Capture the cell that displays the provided text and extract its (x, y) central coordinate. 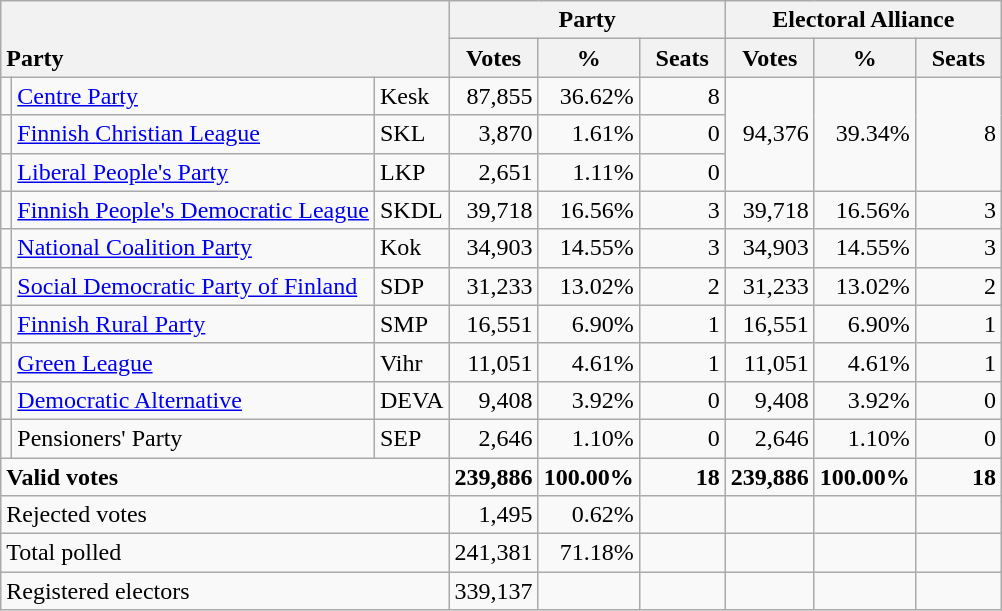
Finnish People's Democratic League (194, 210)
3,870 (494, 134)
SKL (412, 134)
241,381 (494, 553)
94,376 (770, 134)
Democratic Alternative (194, 400)
Kok (412, 248)
SDP (412, 286)
2,651 (494, 172)
1,495 (494, 515)
SMP (412, 324)
Rejected votes (225, 515)
SKDL (412, 210)
1.11% (588, 172)
LKP (412, 172)
87,855 (494, 96)
Finnish Christian League (194, 134)
71.18% (588, 553)
Electoral Alliance (863, 20)
Registered electors (225, 591)
0.62% (588, 515)
Liberal People's Party (194, 172)
Kesk (412, 96)
Social Democratic Party of Finland (194, 286)
DEVA (412, 400)
Centre Party (194, 96)
39.34% (864, 134)
1.61% (588, 134)
339,137 (494, 591)
Valid votes (225, 477)
Vihr (412, 362)
Pensioners' Party (194, 438)
Total polled (225, 553)
National Coalition Party (194, 248)
Green League (194, 362)
SEP (412, 438)
36.62% (588, 96)
Finnish Rural Party (194, 324)
